Identify which cell holds the provided text, then report its (X, Y) central coordinate. 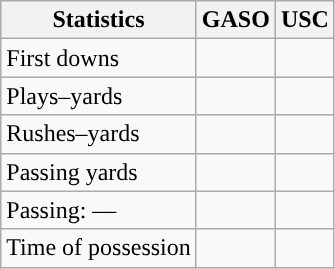
USC (304, 20)
Passing yards (99, 172)
Time of possession (99, 248)
GASO (236, 20)
Rushes–yards (99, 134)
Plays–yards (99, 96)
First downs (99, 58)
Passing: –– (99, 210)
Statistics (99, 20)
